Capture the cell that displays the provided text and extract its (X, Y) central coordinate. 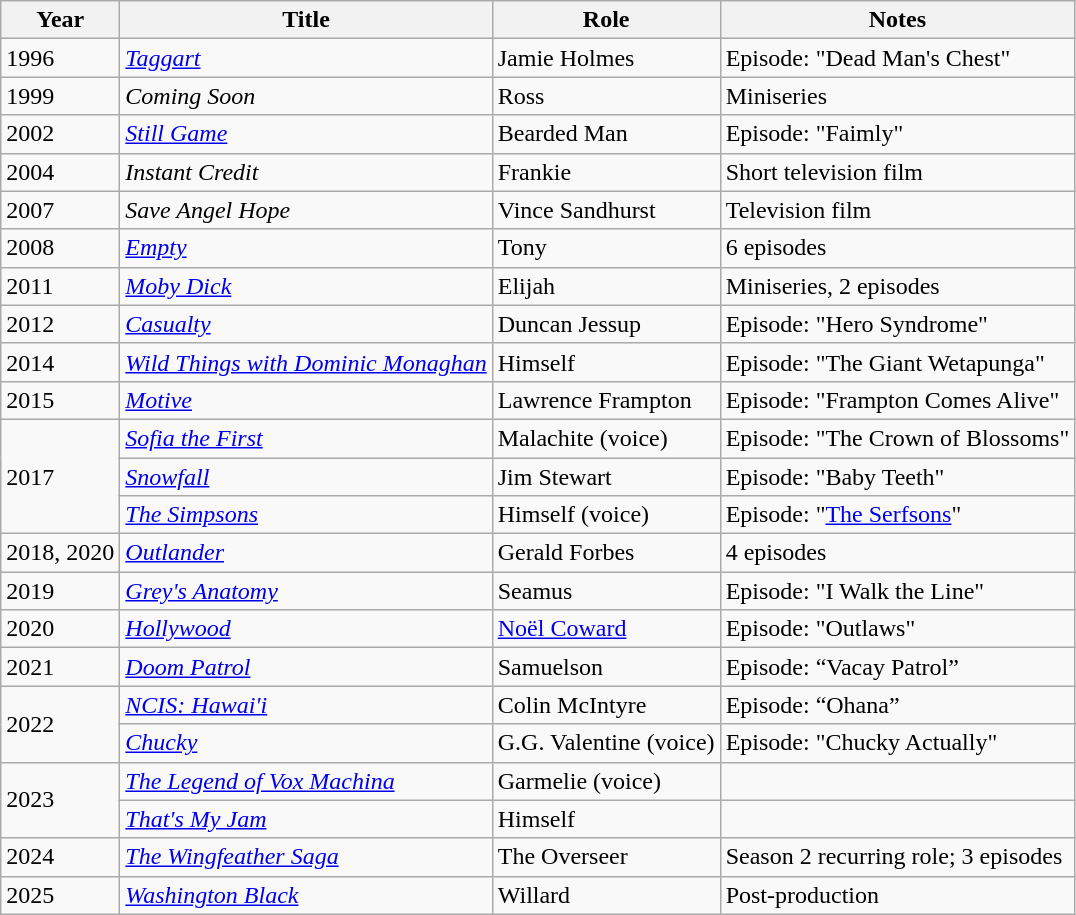
2025 (60, 895)
Malachite (voice) (606, 438)
1999 (60, 96)
Post-production (898, 895)
Episode: "The Serfsons" (898, 515)
Snowfall (306, 477)
2021 (60, 667)
Willard (606, 895)
Bearded Man (606, 134)
Miniseries, 2 episodes (898, 286)
Episode: "Faimly" (898, 134)
Season 2 recurring role; 3 episodes (898, 857)
Frankie (606, 172)
Tony (606, 248)
2018, 2020 (60, 553)
Jim Stewart (606, 477)
Episode: “Vacay Patrol” (898, 667)
NCIS: Hawai'i (306, 705)
Episode: “Ohana” (898, 705)
Episode: "I Walk the Line" (898, 591)
2022 (60, 724)
Wild Things with Dominic Monaghan (306, 362)
Ross (606, 96)
Garmelie (voice) (606, 781)
2007 (60, 210)
Grey's Anatomy (306, 591)
Save Angel Hope (306, 210)
Television film (898, 210)
Gerald Forbes (606, 553)
Episode: "Baby Teeth" (898, 477)
Notes (898, 20)
Samuelson (606, 667)
2015 (60, 400)
Doom Patrol (306, 667)
Episode: "Chucky Actually" (898, 743)
Washington Black (306, 895)
Episode: "The Crown of Blossoms" (898, 438)
2017 (60, 476)
Elijah (606, 286)
Coming Soon (306, 96)
Outlander (306, 553)
Instant Credit (306, 172)
Miniseries (898, 96)
2011 (60, 286)
The Legend of Vox Machina (306, 781)
2019 (60, 591)
The Wingfeather Saga (306, 857)
2023 (60, 800)
The Overseer (606, 857)
2012 (60, 324)
G.G. Valentine (voice) (606, 743)
Chucky (306, 743)
2014 (60, 362)
Hollywood (306, 629)
That's My Jam (306, 819)
Himself (voice) (606, 515)
Casualty (306, 324)
Motive (306, 400)
Episode: "The Giant Wetapunga" (898, 362)
Empty (306, 248)
Duncan Jessup (606, 324)
2024 (60, 857)
Role (606, 20)
2008 (60, 248)
Year (60, 20)
Taggart (306, 58)
2002 (60, 134)
Jamie Holmes (606, 58)
2020 (60, 629)
The Simpsons (306, 515)
1996 (60, 58)
Colin McIntyre (606, 705)
Sofia the First (306, 438)
Seamus (606, 591)
Lawrence Frampton (606, 400)
Title (306, 20)
Noël Coward (606, 629)
Episode: "Hero Syndrome" (898, 324)
2004 (60, 172)
Still Game (306, 134)
Short television film (898, 172)
Episode: "Outlaws" (898, 629)
4 episodes (898, 553)
Episode: "Frampton Comes Alive" (898, 400)
Vince Sandhurst (606, 210)
Moby Dick (306, 286)
Episode: "Dead Man's Chest" (898, 58)
6 episodes (898, 248)
